For the text-containing cell, return its midpoint in (X, Y) coordinate format. 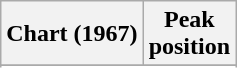
Chart (1967) (72, 34)
Peak position (189, 34)
